From the cell containing the given text, extract its center point as (X, Y) coordinate. 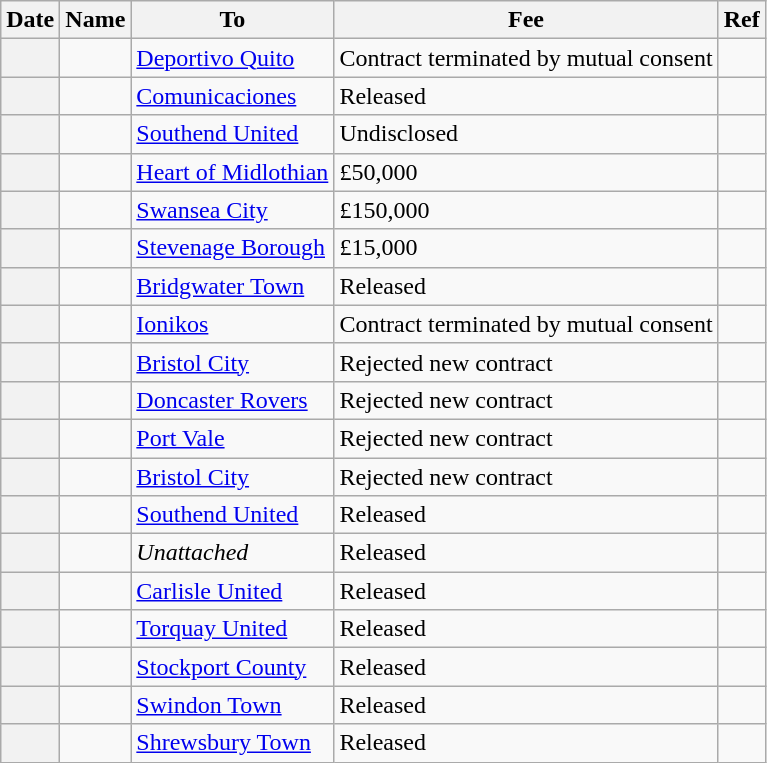
Heart of Midlothian (232, 172)
Deportivo Quito (232, 58)
Torquay United (232, 629)
Undisclosed (526, 134)
Doncaster Rovers (232, 400)
Carlisle United (232, 591)
Swindon Town (232, 705)
Name (96, 20)
Stockport County (232, 667)
Port Vale (232, 438)
£50,000 (526, 172)
Unattached (232, 553)
Comunicaciones (232, 96)
£150,000 (526, 210)
Shrewsbury Town (232, 743)
Ionikos (232, 324)
To (232, 20)
Bridgwater Town (232, 286)
Ref (742, 20)
Stevenage Borough (232, 248)
£15,000 (526, 248)
Swansea City (232, 210)
Fee (526, 20)
Date (30, 20)
